Search for the cell housing the specified text and yield its (x, y) center coordinate. 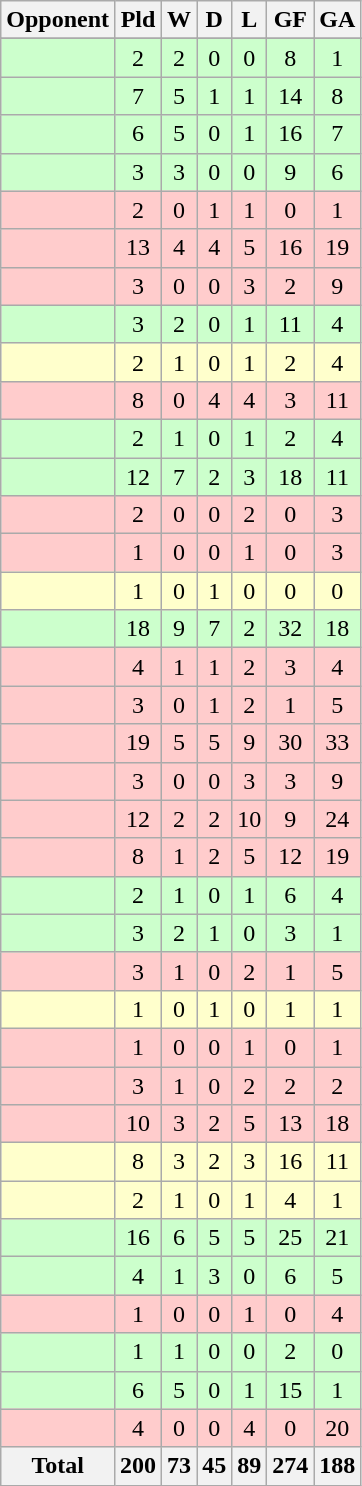
73 (180, 1466)
20 (338, 1428)
200 (138, 1466)
Opponent (58, 20)
15 (290, 1390)
Total (58, 1466)
W (180, 20)
33 (338, 743)
89 (250, 1466)
Pld (138, 20)
L (250, 20)
21 (338, 1238)
274 (290, 1466)
GA (338, 20)
14 (290, 96)
GF (290, 20)
25 (290, 1238)
30 (290, 743)
188 (338, 1466)
D (214, 20)
45 (214, 1466)
32 (290, 629)
24 (338, 819)
